Return the (x, y) coordinate for the center point of the cell that contains the specified text.  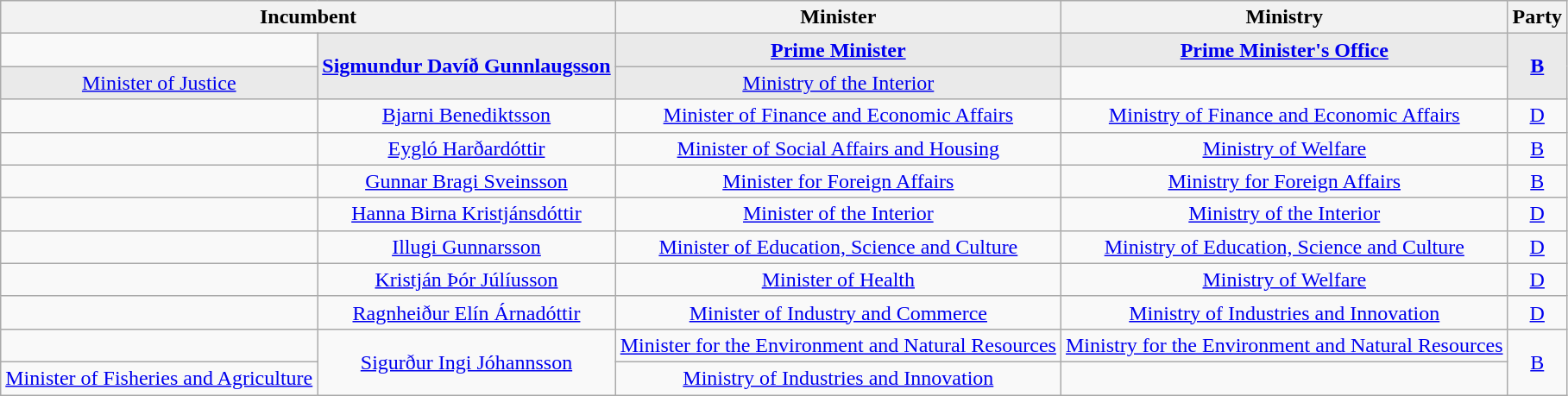
Prime Minister's Office (1284, 50)
Minister of Industry and Commerce (838, 312)
Minister of Fisheries and Agriculture (159, 378)
Minister (838, 17)
Minister of Justice (159, 83)
Sigurður Ingi Jóhannsson (466, 361)
Bjarni Benediktsson (466, 116)
Kristján Þór Júlíusson (466, 280)
Illugi Gunnarsson (466, 247)
Minister of Education, Science and Culture (838, 247)
Incumbent (308, 17)
Ministry (1284, 17)
Sigmundur Davíð Gunnlaugsson (466, 66)
Minister for Foreign Affairs (838, 181)
Minister of Health (838, 280)
Minister of the Interior (838, 214)
Ragnheiður Elín Árnadóttir (466, 312)
Party (1537, 17)
Minister of Finance and Economic Affairs (838, 116)
Ministry for the Environment and Natural Resources (1284, 345)
Eygló Harðardóttir (466, 148)
Ministry for Foreign Affairs (1284, 181)
Prime Minister (838, 50)
Minister of Social Affairs and Housing (838, 148)
Gunnar Bragi Sveinsson (466, 181)
Minister for the Environment and Natural Resources (838, 345)
Ministry of Finance and Economic Affairs (1284, 116)
Ministry of Education, Science and Culture (1284, 247)
Hanna Birna Kristjánsdóttir (466, 214)
